Return (x, y) of the center of cell containing provided text 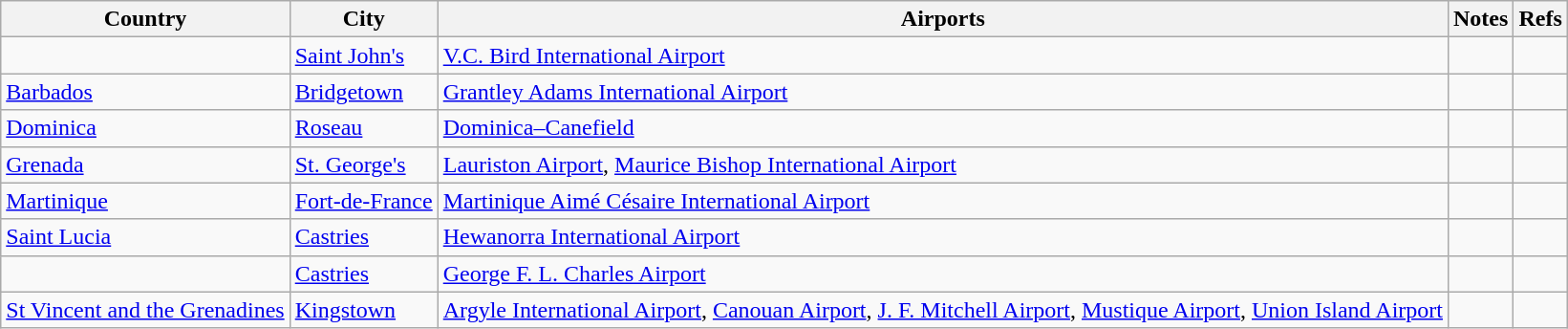
Martinique (145, 201)
Kingstown (363, 310)
Dominica (145, 128)
St Vincent and the Grenadines (145, 310)
Barbados (145, 92)
Grantley Adams International Airport (942, 92)
Notes (1480, 19)
Lauriston Airport, Maurice Bishop International Airport (942, 164)
Martinique Aimé Césaire International Airport (942, 201)
Refs (1540, 19)
Country (145, 19)
Bridgetown (363, 92)
Hewanorra International Airport (942, 237)
Saint John's (363, 55)
City (363, 19)
Argyle International Airport, Canouan Airport, J. F. Mitchell Airport, Mustique Airport, Union Island Airport (942, 310)
George F. L. Charles Airport (942, 274)
Saint Lucia (145, 237)
Airports (942, 19)
Dominica–Canefield (942, 128)
V.C. Bird International Airport (942, 55)
Fort-de-France (363, 201)
Grenada (145, 164)
St. George's (363, 164)
Roseau (363, 128)
